Detect which cell encompasses the target text, then output its [X, Y] center coordinate. 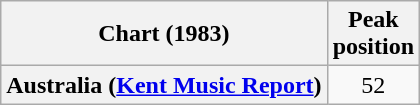
Chart (1983) [164, 34]
52 [373, 85]
Peakposition [373, 34]
Australia (Kent Music Report) [164, 85]
